For the text-containing cell, return its midpoint in [X, Y] coordinate format. 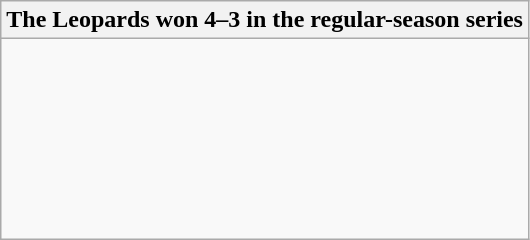
The Leopards won 4–3 in the regular-season series [265, 20]
